Provide the [x, y] coordinate of the cell's center where the given text is located.  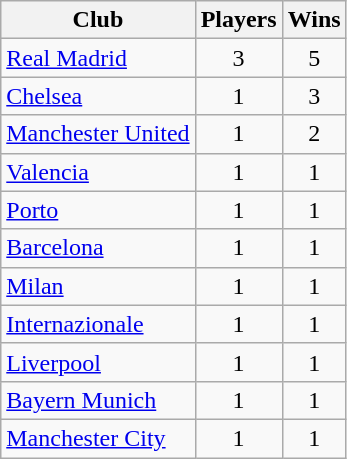
Real Madrid [98, 58]
Manchester City [98, 438]
Barcelona [98, 248]
Liverpool [98, 362]
Bayern Munich [98, 400]
Wins [314, 20]
Valencia [98, 172]
Internazionale [98, 324]
Manchester United [98, 134]
5 [314, 58]
2 [314, 134]
Club [98, 20]
Chelsea [98, 96]
Players [238, 20]
Milan [98, 286]
Porto [98, 210]
